Pinpoint the cell where the given text exists, returning its (X, Y) midpoint coordinate. 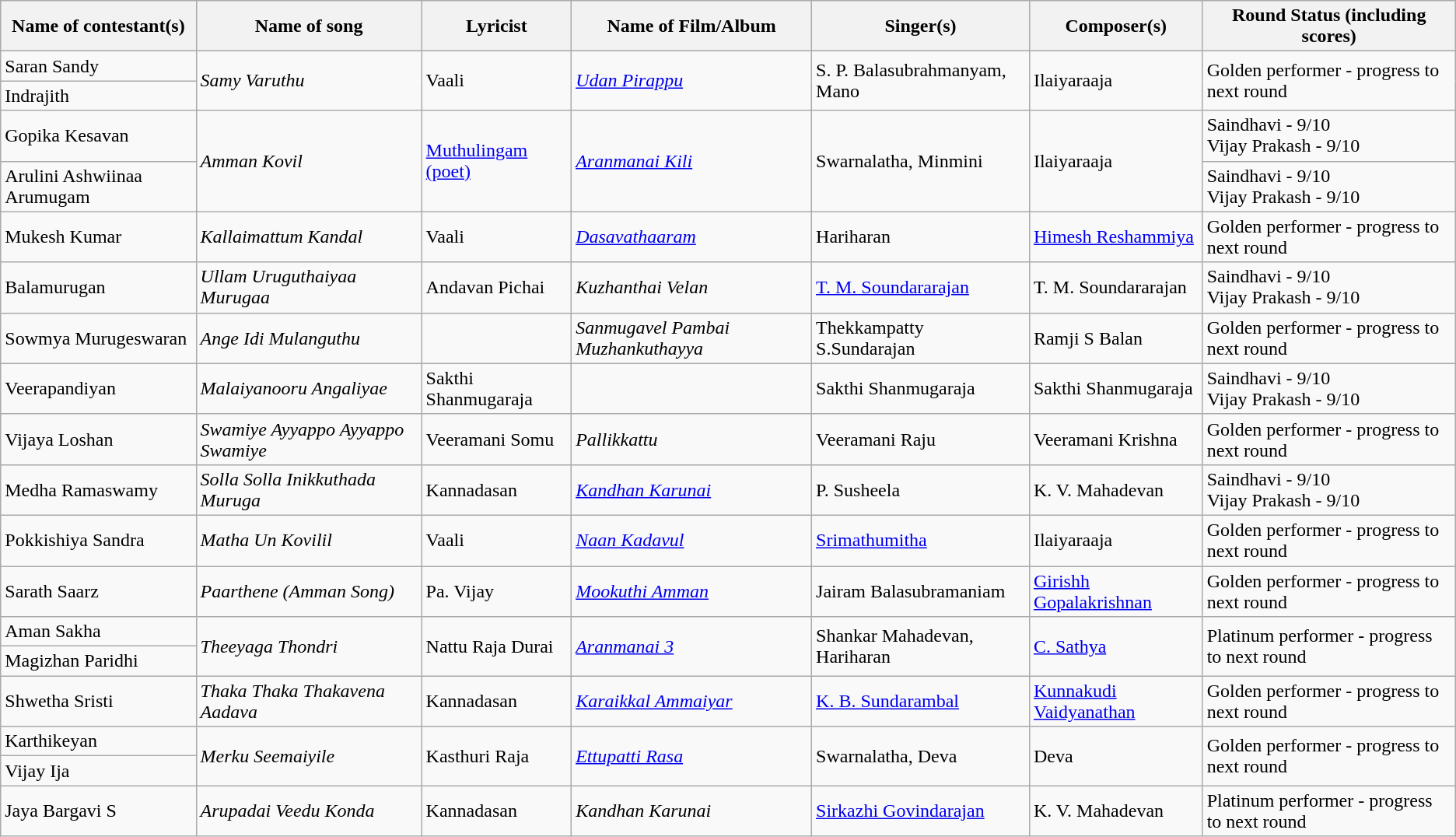
Name of Film/Album (692, 26)
Arupadai Veedu Konda (309, 811)
Arulini Ashwiinaa Arumugam (98, 187)
Veeramani Krishna (1115, 439)
Round Status (including scores) (1328, 26)
Sowmya Murugeswaran (98, 338)
Solla Solla Inikkuthada Muruga (309, 490)
Composer(s) (1115, 26)
Merku Seemaiyile (309, 756)
Pallikkattu (692, 439)
C. Sathya (1115, 646)
Vijaya Loshan (98, 439)
Hariharan (921, 236)
Amman Kovil (309, 161)
Matha Un Kovilil (309, 540)
Swarnalatha, Deva (921, 756)
Kuzhanthai Velan (692, 288)
Indrajith (98, 96)
Pa. Vijay (496, 591)
Singer(s) (921, 26)
Mookuthi Amman (692, 591)
Kallaimattum Kandal (309, 236)
Kasthuri Raja (496, 756)
Sirkazhi Govindarajan (921, 811)
Aranmanai 3 (692, 646)
Ramji S Balan (1115, 338)
Shwetha Sristi (98, 702)
Mukesh Kumar (98, 236)
Gopika Kesavan (98, 135)
Udan Pirappu (692, 81)
Samy Varuthu (309, 81)
S. P. Balasubrahmanyam, Mano (921, 81)
Andavan Pichai (496, 288)
Ettupatti Rasa (692, 756)
Jairam Balasubramaniam (921, 591)
Naan Kadavul (692, 540)
Malaiyanooru Angaliyae (309, 389)
Swamiye Ayyappo Ayyappo Swamiye (309, 439)
Thekkampatty S.Sundarajan (921, 338)
Girishh Gopalakrishnan (1115, 591)
Deva (1115, 756)
Swarnalatha, Minmini (921, 161)
Thaka Thaka Thakavena Aadava (309, 702)
Veerapandiyan (98, 389)
Veeramani Raju (921, 439)
Karthikeyan (98, 741)
Pokkishiya Sandra (98, 540)
Jaya Bargavi S (98, 811)
Theeyaga Thondri (309, 646)
Aranmanai Kili (692, 161)
Nattu Raja Durai (496, 646)
Muthulingam (poet) (496, 161)
Himesh Reshammiya (1115, 236)
Medha Ramaswamy (98, 490)
Sanmugavel Pambai Muzhankuthayya (692, 338)
Magizhan Paridhi (98, 661)
Paarthene (Amman Song) (309, 591)
Karaikkal Ammaiyar (692, 702)
K. B. Sundarambal (921, 702)
Balamurugan (98, 288)
Aman Sakha (98, 632)
Shankar Mahadevan, Hariharan (921, 646)
Vijay Ija (98, 771)
Veeramani Somu (496, 439)
Sarath Saarz (98, 591)
Ullam Uruguthaiyaa Murugaa (309, 288)
Dasavathaaram (692, 236)
Kunnakudi Vaidyanathan (1115, 702)
Ange Idi Mulanguthu (309, 338)
Saran Sandy (98, 66)
Srimathumitha (921, 540)
Name of contestant(s) (98, 26)
Lyricist (496, 26)
P. Susheela (921, 490)
Name of song (309, 26)
